For the text-containing cell, return its midpoint in [x, y] coordinate format. 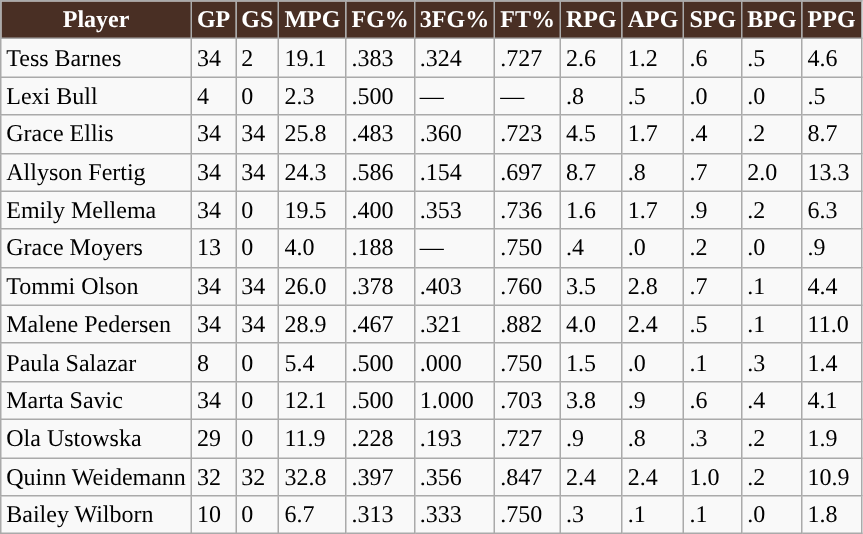
FT% [528, 20]
.467 [380, 324]
.000 [454, 362]
.760 [528, 286]
.321 [454, 324]
2.3 [312, 96]
29 [213, 438]
PPG [832, 20]
28.9 [312, 324]
MPG [312, 20]
Grace Ellis [96, 134]
2.8 [653, 286]
2.6 [591, 58]
.483 [380, 134]
.356 [454, 477]
2 [258, 58]
Lexi Bull [96, 96]
GP [213, 20]
.383 [380, 58]
19.5 [312, 210]
6.3 [832, 210]
13 [213, 248]
3FG% [454, 20]
Bailey Wilborn [96, 515]
4.5 [591, 134]
.154 [454, 172]
.313 [380, 515]
Player [96, 20]
1.6 [591, 210]
.188 [380, 248]
Allyson Fertig [96, 172]
.193 [454, 438]
3.8 [591, 400]
4.6 [832, 58]
RPG [591, 20]
19.1 [312, 58]
Paula Salazar [96, 362]
.697 [528, 172]
FG% [380, 20]
10.9 [832, 477]
24.3 [312, 172]
2.0 [772, 172]
1.8 [832, 515]
12.1 [312, 400]
1.0 [713, 477]
13.3 [832, 172]
.400 [380, 210]
.324 [454, 58]
1.4 [832, 362]
.360 [454, 134]
Tess Barnes [96, 58]
1.2 [653, 58]
32.8 [312, 477]
8 [213, 362]
Quinn Weidemann [96, 477]
BPG [772, 20]
Tommi Olson [96, 286]
10 [213, 515]
4 [213, 96]
11.0 [832, 324]
Grace Moyers [96, 248]
Emily Mellema [96, 210]
Marta Savic [96, 400]
.847 [528, 477]
4.1 [832, 400]
.403 [454, 286]
.882 [528, 324]
Malene Pedersen [96, 324]
3.5 [591, 286]
5.4 [312, 362]
1.9 [832, 438]
GS [258, 20]
.228 [380, 438]
.736 [528, 210]
26.0 [312, 286]
.703 [528, 400]
Ola Ustowska [96, 438]
25.8 [312, 134]
.333 [454, 515]
6.7 [312, 515]
.723 [528, 134]
.586 [380, 172]
1.5 [591, 362]
.397 [380, 477]
.353 [454, 210]
.378 [380, 286]
11.9 [312, 438]
4.4 [832, 286]
APG [653, 20]
1.000 [454, 400]
SPG [713, 20]
